Capture the cell that displays the provided text and extract its [X, Y] central coordinate. 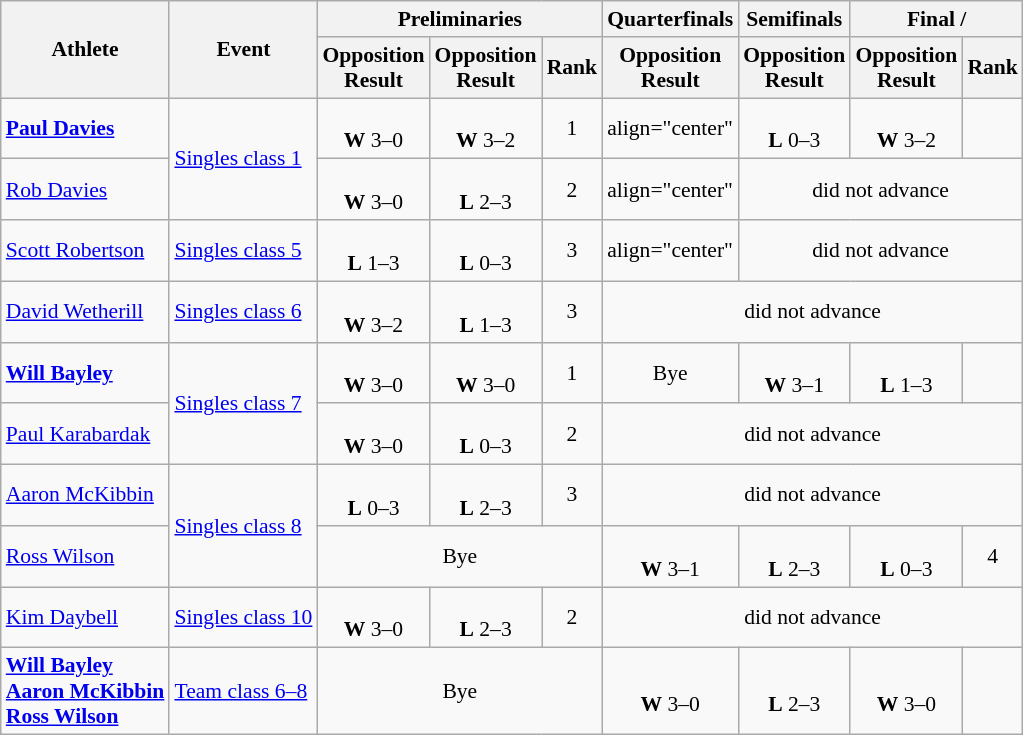
Paul Davies [86, 128]
Scott Robertson [86, 250]
Singles class 10 [243, 618]
Will Bayley [86, 372]
Event [243, 50]
David Wetherill [86, 312]
Rob Davies [86, 190]
Singles class 6 [243, 312]
Singles class 7 [243, 403]
Quarterfinals [670, 19]
Ross Wilson [86, 556]
Singles class 1 [243, 159]
Will BayleyAaron McKibbinRoss Wilson [86, 692]
Paul Karabardak [86, 434]
Final / [936, 19]
Singles class 8 [243, 526]
Aaron McKibbin [86, 496]
Athlete [86, 50]
Team class 6–8 [243, 692]
4 [992, 556]
Kim Daybell [86, 618]
Preliminaries [460, 19]
Semifinals [794, 19]
Singles class 5 [243, 250]
